Identify which cell holds the provided text, then report its [X, Y] central coordinate. 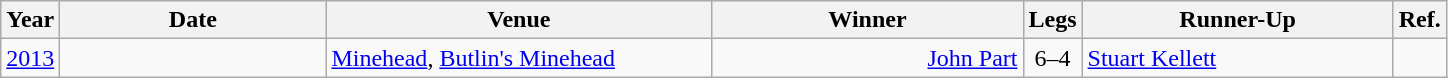
Venue [519, 20]
Date [193, 20]
Runner-Up [1238, 20]
6–4 [1052, 58]
Winner [868, 20]
Legs [1052, 20]
Minehead, Butlin's Minehead [519, 58]
Stuart Kellett [1238, 58]
2013 [30, 58]
Ref. [1420, 20]
John Part [868, 58]
Year [30, 20]
